Pinpoint the cell where the given text exists, returning its [x, y] midpoint coordinate. 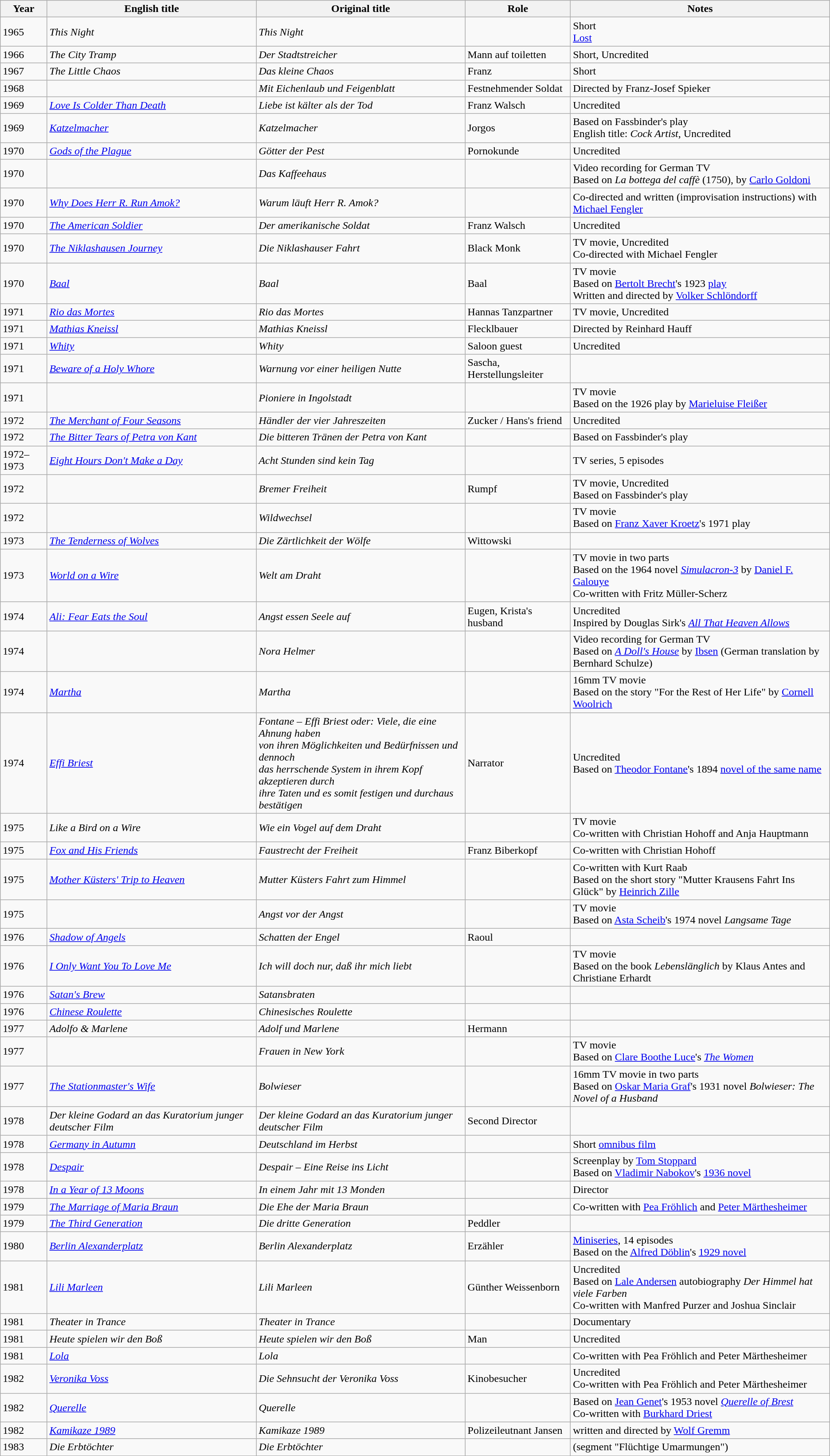
Screenplay by Tom StoppardBased on Vladimir Nabokov's 1936 novel [701, 1166]
Narrator [518, 763]
Die bitteren Tränen der Petra von Kant [361, 437]
Die Sehnsucht der Veronika Voss [361, 1378]
Co-written with Christian Hohoff [701, 851]
Pioniere in Ingolstadt [361, 397]
Die dritte Generation [361, 1224]
1968 [24, 88]
Warnung vor einer heiligen Nutte [361, 369]
Die Niklashauser Fahrt [361, 248]
In einem Jahr mit 13 Monden [361, 1189]
Ich will doch nur, daß ihr mich liebt [361, 966]
Director [701, 1189]
Black Monk [518, 248]
Germany in Autumn [152, 1144]
ShortLost [701, 32]
Die Zärtlichkeit der Wölfe [361, 541]
Video recording for German TVBased on La bottega del caffè (1750), by Carlo Goldoni [701, 174]
Raoul [518, 937]
English title [152, 9]
Satansbraten [361, 995]
Angst essen Seele auf [361, 616]
Mother Küsters' Trip to Heaven [152, 879]
Der amerikanische Soldat [361, 225]
TV movie in two partsBased on the 1964 novel Simulacron-3 by Daniel F. Galouye Co-written with Fritz Müller-Scherz [701, 576]
Wildwechsel [361, 518]
1967 [24, 71]
Short, Uncredited [701, 55]
Erzähler [518, 1246]
Original title [361, 9]
Miniseries, 14 episodesBased on the Alfred Döblin's 1929 novel [701, 1246]
Documentary [701, 1322]
Adolf und Marlene [361, 1028]
Mann auf toiletten [518, 55]
TV movie, UncreditedBased on Fassbinder's play [701, 489]
The Third Generation [152, 1224]
Based on Jean Genet's 1953 novel Querelle of BrestCo-written with Burkhard Driest [701, 1408]
Like a Bird on a Wire [152, 828]
16mm TV movie in two partsBased on Oskar Maria Graf's 1931 novel Bolwieser: The Novel of a Husband [701, 1086]
Eugen, Krista's husband [518, 616]
Short omnibus film [701, 1144]
Das Kaffeehaus [361, 174]
UncreditedBased on Theodor Fontane's 1894 novel of the same name [701, 763]
The American Soldier [152, 225]
Acht Stunden sind kein Tag [361, 460]
Veronika Voss [152, 1378]
Love Is Colder Than Death [152, 105]
Eight Hours Don't Make a Day [152, 460]
Directed by Franz-Josef Spieker [701, 88]
The Tenderness of Wolves [152, 541]
UncreditedCo-written with Pea Fröhlich and Peter Märthesheimer [701, 1378]
(segment "Flüchtige Umarmungen") [701, 1447]
Peddler [518, 1224]
Adolfo & Marlene [152, 1028]
Das kleine Chaos [361, 71]
Chinesisches Roulette [361, 1012]
Franz [518, 71]
Short [701, 71]
TV movieBased on the book Lebenslänglich by Klaus Antes and Christiane Erhardt [701, 966]
Jorgos [518, 128]
The City Tramp [152, 55]
TV movieBased on Franz Xaver Kroetz's 1971 play [701, 518]
Flecklbauer [518, 329]
Der Stadtstreicher [361, 55]
Hermann [518, 1028]
Year [24, 9]
1966 [24, 55]
The Stationmaster's Wife [152, 1086]
Based on Fassbinder's playEnglish title: Cock Artist, Uncredited [701, 128]
Zucker / Hans's friend [518, 420]
TV series, 5 episodes [701, 460]
The Marriage of Maria Braun [152, 1207]
Sascha, Herstellungsleiter [518, 369]
Wie ein Vogel auf dem Draht [361, 828]
TV movie, UncreditedCo-directed with Michael Fengler [701, 248]
Why Does Herr R. Run Amok? [152, 202]
Mit Eichenlaub und Feigenblatt [361, 88]
Nora Helmer [361, 651]
Satan's Brew [152, 995]
Mutter Küsters Fahrt zum Himmel [361, 879]
Deutschland im Herbst [361, 1144]
TV movieBased on Asta Scheib's 1974 novel Langsame Tage [701, 914]
Despair [152, 1166]
Polizeileutnant Jansen [518, 1430]
The Little Chaos [152, 71]
Frauen in New York [361, 1051]
Bremer Freiheit [361, 489]
Faustrecht der Freiheit [361, 851]
Welt am Draht [361, 576]
Hannas Tanzpartner [518, 312]
UncreditedBased on Lale Andersen autobiography Der Himmel hat viele FarbenCo-written with Manfred Purzer and Joshua Sinclair [701, 1287]
1972–1973 [24, 460]
Based on Fassbinder's play [701, 437]
Notes [701, 9]
Gods of the Plague [152, 151]
TV movieBased on the 1926 play by Marieluise Fleißer [701, 397]
1965 [24, 32]
The Niklashausen Journey [152, 248]
Video recording for German TVBased on A Doll's House by Ibsen (German translation by Bernhard Schulze) [701, 651]
UncreditedInspired by Douglas Sirk's All That Heaven Allows [701, 616]
Günther Weissenborn [518, 1287]
Händler der vier Jahreszeiten [361, 420]
Bolwieser [361, 1086]
Effi Briest [152, 763]
TV movie, Uncredited [701, 312]
World on a Wire [152, 576]
Ali: Fear Eats the Soul [152, 616]
Angst vor der Angst [361, 914]
Beware of a Holy Whore [152, 369]
TV movieBased on Bertolt Brecht's 1923 playWritten and directed by Volker Schlöndorff [701, 283]
Die Ehe der Maria Braun [361, 1207]
Chinese Roulette [152, 1012]
Götter der Pest [361, 151]
Man [518, 1339]
Schatten der Engel [361, 937]
Shadow of Angels [152, 937]
Wittowski [518, 541]
Rumpf [518, 489]
Fox and His Friends [152, 851]
Warum läuft Herr R. Amok? [361, 202]
Liebe ist kälter als der Tod [361, 105]
I Only Want You To Love Me [152, 966]
Despair – Eine Reise ins Licht [361, 1166]
The Bitter Tears of Petra von Kant [152, 437]
Role [518, 9]
Second Director [518, 1121]
Saloon guest [518, 346]
16mm TV movieBased on the story "For the Rest of Her Life" by Cornell Woolrich [701, 692]
1980 [24, 1246]
Directed by Reinhard Hauff [701, 329]
The Merchant of Four Seasons [152, 420]
TV movieCo-written with Christian Hohoff and Anja Hauptmann [701, 828]
TV movieBased on Clare Boothe Luce's The Women [701, 1051]
Co-directed and written (improvisation instructions) with Michael Fengler [701, 202]
written and directed by Wolf Gremm [701, 1430]
Co-written with Kurt RaabBased on the short story "Mutter Krausens Fahrt Ins Glück" by Heinrich Zille [701, 879]
Kinobesucher [518, 1378]
In a Year of 13 Moons [152, 1189]
Franz Biberkopf [518, 851]
Festnehmender Soldat [518, 88]
Pornokunde [518, 151]
1983 [24, 1447]
